Output the [X, Y] coordinate of the center of the cell containing the given text.  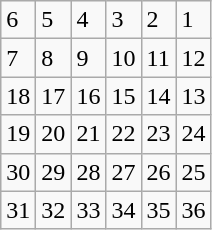
16 [88, 96]
17 [54, 96]
24 [194, 134]
18 [18, 96]
6 [18, 20]
35 [158, 210]
5 [54, 20]
8 [54, 58]
34 [124, 210]
19 [18, 134]
10 [124, 58]
3 [124, 20]
15 [124, 96]
13 [194, 96]
20 [54, 134]
31 [18, 210]
7 [18, 58]
28 [88, 172]
23 [158, 134]
2 [158, 20]
25 [194, 172]
21 [88, 134]
29 [54, 172]
33 [88, 210]
26 [158, 172]
32 [54, 210]
22 [124, 134]
12 [194, 58]
14 [158, 96]
36 [194, 210]
4 [88, 20]
30 [18, 172]
11 [158, 58]
27 [124, 172]
9 [88, 58]
1 [194, 20]
